Detect which cell encompasses the target text, then output its [x, y] center coordinate. 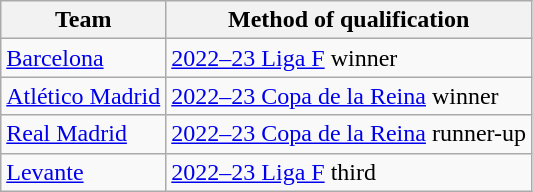
2022–23 Copa de la Reina runner-up [349, 134]
2022–23 Copa de la Reina winner [349, 96]
2022–23 Liga F third [349, 172]
Real Madrid [84, 134]
2022–23 Liga F winner [349, 58]
Barcelona [84, 58]
Atlético Madrid [84, 96]
Team [84, 20]
Levante [84, 172]
Method of qualification [349, 20]
